For the text-containing cell, return its midpoint in (X, Y) coordinate format. 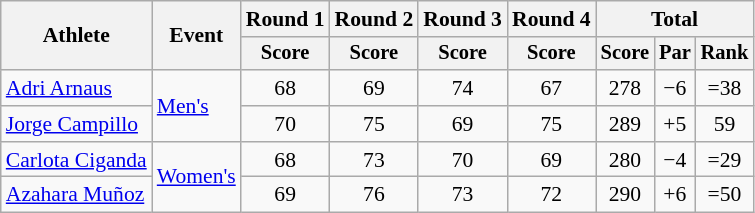
Event (196, 36)
Par (675, 54)
Carlota Ciganda (76, 160)
=29 (725, 160)
−6 (675, 88)
Round 2 (374, 19)
59 (725, 124)
290 (625, 195)
+5 (675, 124)
Adri Arnaus (76, 88)
74 (462, 88)
Round 4 (552, 19)
278 (625, 88)
Total (675, 19)
Jorge Campillo (76, 124)
=38 (725, 88)
+6 (675, 195)
Round 1 (286, 19)
Round 3 (462, 19)
Azahara Muñoz (76, 195)
289 (625, 124)
280 (625, 160)
Men's (196, 106)
Rank (725, 54)
67 (552, 88)
Athlete (76, 36)
76 (374, 195)
72 (552, 195)
=50 (725, 195)
Women's (196, 178)
−4 (675, 160)
